Locate the cell with the specified text and output its (x, y) center coordinate. 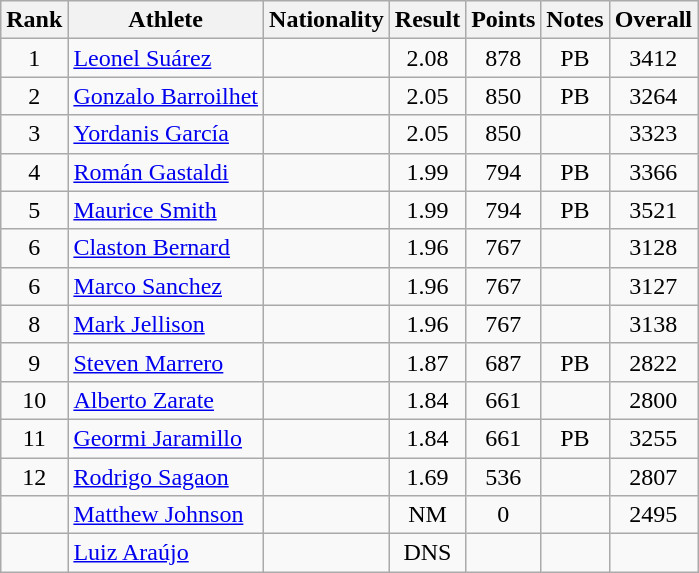
Luiz Araújo (166, 553)
Geormi Jaramillo (166, 438)
1.69 (427, 477)
Matthew Johnson (166, 515)
2495 (653, 515)
8 (34, 324)
3521 (653, 210)
3412 (653, 58)
Notes (575, 20)
3255 (653, 438)
Marco Sanchez (166, 286)
878 (504, 58)
Nationality (327, 20)
Result (427, 20)
3323 (653, 134)
Rodrigo Sagaon (166, 477)
DNS (427, 553)
2.08 (427, 58)
Yordanis García (166, 134)
2800 (653, 400)
1.87 (427, 362)
Leonel Suárez (166, 58)
Points (504, 20)
2 (34, 96)
Alberto Zarate (166, 400)
Steven Marrero (166, 362)
3264 (653, 96)
3 (34, 134)
2807 (653, 477)
3127 (653, 286)
3128 (653, 248)
12 (34, 477)
Claston Bernard (166, 248)
536 (504, 477)
Athlete (166, 20)
Overall (653, 20)
4 (34, 172)
Maurice Smith (166, 210)
1 (34, 58)
2822 (653, 362)
Mark Jellison (166, 324)
NM (427, 515)
9 (34, 362)
3366 (653, 172)
11 (34, 438)
3138 (653, 324)
Román Gastaldi (166, 172)
Rank (34, 20)
5 (34, 210)
10 (34, 400)
687 (504, 362)
Gonzalo Barroilhet (166, 96)
0 (504, 515)
